Pinpoint the cell where the given text exists, returning its [x, y] midpoint coordinate. 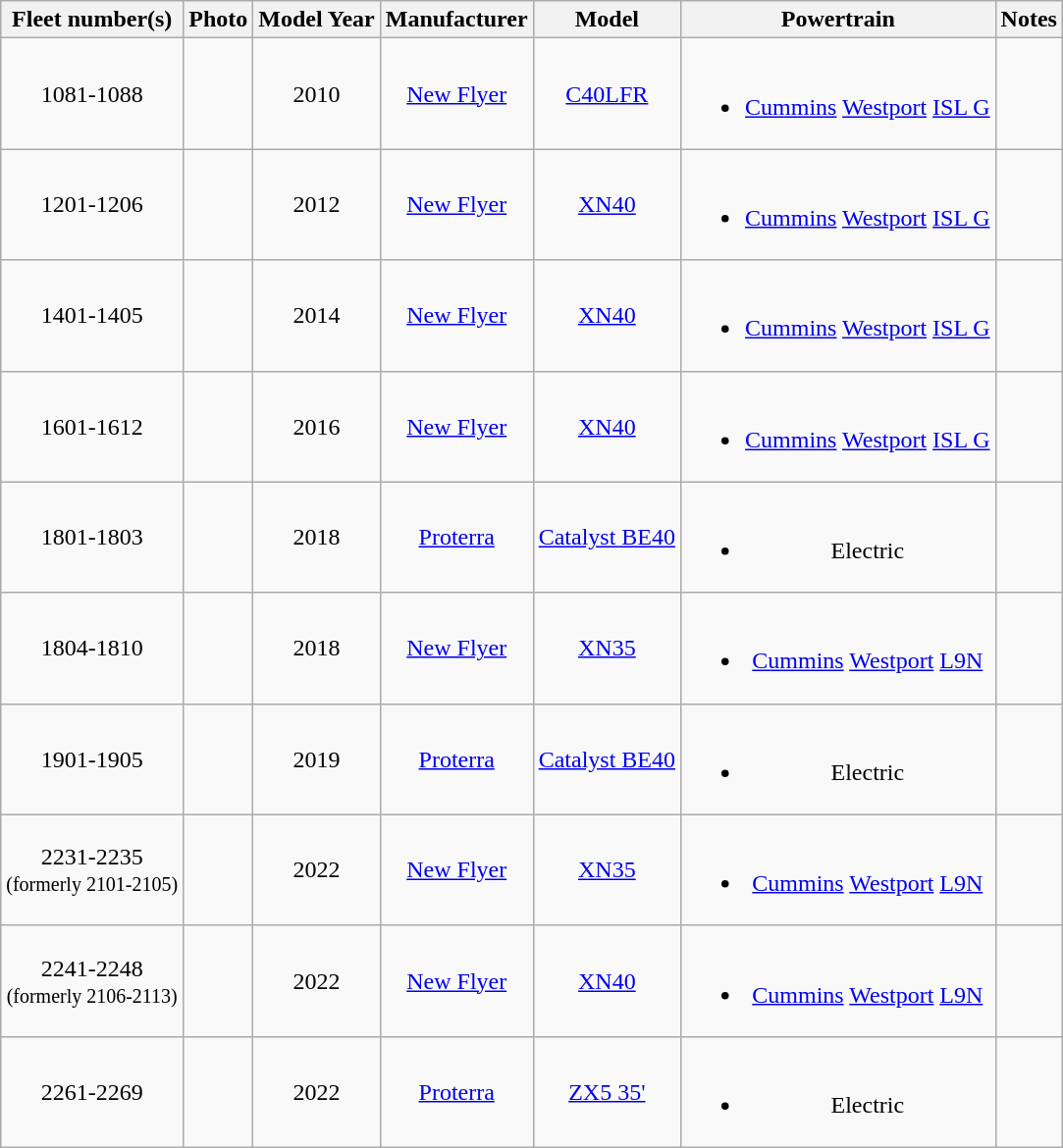
Powertrain [838, 20]
1081-1088 [92, 94]
Manufacturer [456, 20]
Model [607, 20]
1401-1405 [92, 316]
Fleet number(s) [92, 20]
Model Year [316, 20]
1601-1612 [92, 426]
Photo [218, 20]
1201-1206 [92, 204]
ZX5 35' [607, 1091]
2261-2269 [92, 1091]
1801-1803 [92, 538]
2241-2248(formerly 2106-2113) [92, 981]
2014 [316, 316]
1804-1810 [92, 648]
2231-2235(formerly 2101-2105) [92, 869]
C40LFR [607, 94]
2019 [316, 759]
1901-1905 [92, 759]
2016 [316, 426]
2010 [316, 94]
Notes [1029, 20]
2012 [316, 204]
